Return the (X, Y) coordinate for the center point of the cell that contains the specified text.  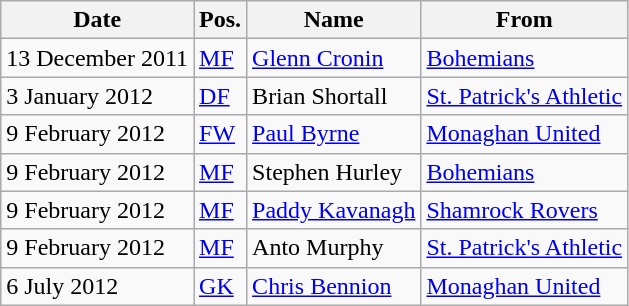
Name (334, 20)
GK (220, 286)
Pos. (220, 20)
Glenn Cronin (334, 58)
6 July 2012 (98, 286)
Paddy Kavanagh (334, 210)
From (524, 20)
Anto Murphy (334, 248)
Stephen Hurley (334, 172)
FW (220, 134)
Brian Shortall (334, 96)
Shamrock Rovers (524, 210)
13 December 2011 (98, 58)
Date (98, 20)
3 January 2012 (98, 96)
DF (220, 96)
Paul Byrne (334, 134)
Chris Bennion (334, 286)
